For the text-containing cell, return its midpoint in [X, Y] coordinate format. 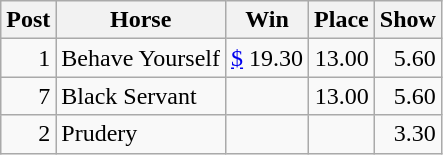
1 [28, 58]
Place [342, 20]
Horse [141, 20]
Behave Yourself [141, 58]
Show [408, 20]
Win [268, 20]
3.30 [408, 134]
$ 19.30 [268, 58]
Prudery [141, 134]
2 [28, 134]
Post [28, 20]
Black Servant [141, 96]
7 [28, 96]
